Extract the [X, Y] coordinate from the center of the cell holding the provided text.  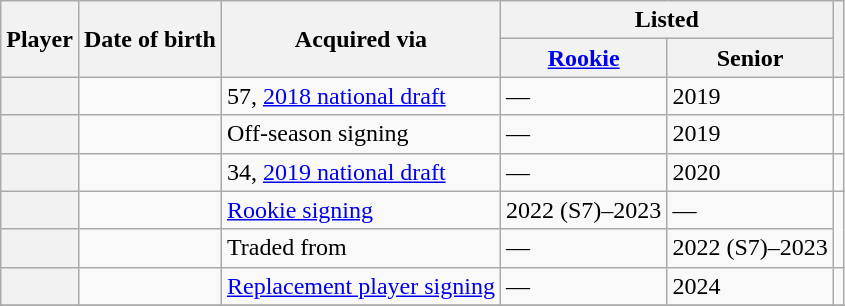
Listed [666, 20]
34, 2019 national draft [360, 172]
Replacement player signing [360, 286]
Rookie signing [360, 210]
Acquired via [360, 39]
57, 2018 national draft [360, 96]
2024 [750, 286]
Date of birth [150, 39]
Player [40, 39]
2020 [750, 172]
Senior [750, 58]
Rookie [583, 58]
Traded from [360, 248]
Off-season signing [360, 134]
